Provide the (X, Y) coordinate of the cell's center where the given text is located.  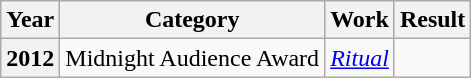
Ritual (360, 58)
2012 (30, 58)
Year (30, 20)
Result (432, 20)
Midnight Audience Award (192, 58)
Category (192, 20)
Work (360, 20)
